From the cell containing the given text, extract its center point as (x, y) coordinate. 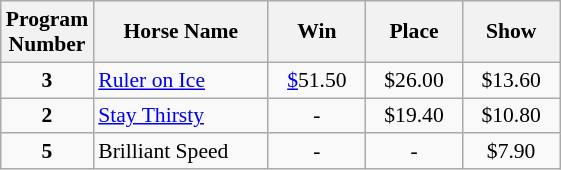
Show (512, 32)
Stay Thirsty (180, 116)
3 (47, 80)
Place (414, 32)
$13.60 (512, 80)
Win (316, 32)
2 (47, 116)
$7.90 (512, 152)
$51.50 (316, 80)
$19.40 (414, 116)
5 (47, 152)
Ruler on Ice (180, 80)
$10.80 (512, 116)
Brilliant Speed (180, 152)
Horse Name (180, 32)
Program Number (47, 32)
$26.00 (414, 80)
